Search for the cell housing the specified text and yield its (x, y) center coordinate. 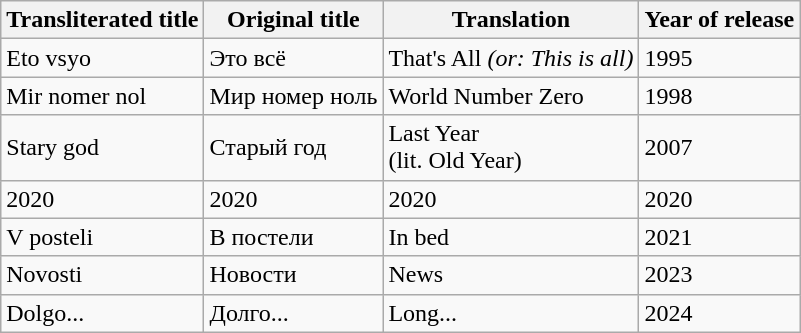
Eto vsyo (102, 58)
Старый год (294, 148)
Original title (294, 20)
Last Year(lit. Old Year) (511, 148)
V posteli (102, 237)
Novosti (102, 275)
В постели (294, 237)
Transliterated title (102, 20)
Новости (294, 275)
Mir nomer nol (102, 96)
Long... (511, 313)
World Number Zero (511, 96)
Dolgo... (102, 313)
2007 (720, 148)
Stary god (102, 148)
1995 (720, 58)
Year of release (720, 20)
2024 (720, 313)
News (511, 275)
Это всё (294, 58)
Translation (511, 20)
In bed (511, 237)
Мир номер ноль (294, 96)
2023 (720, 275)
1998 (720, 96)
That's All (or: This is all) (511, 58)
2021 (720, 237)
Долго... (294, 313)
